Output the (x, y) coordinate of the center of the cell containing the given text.  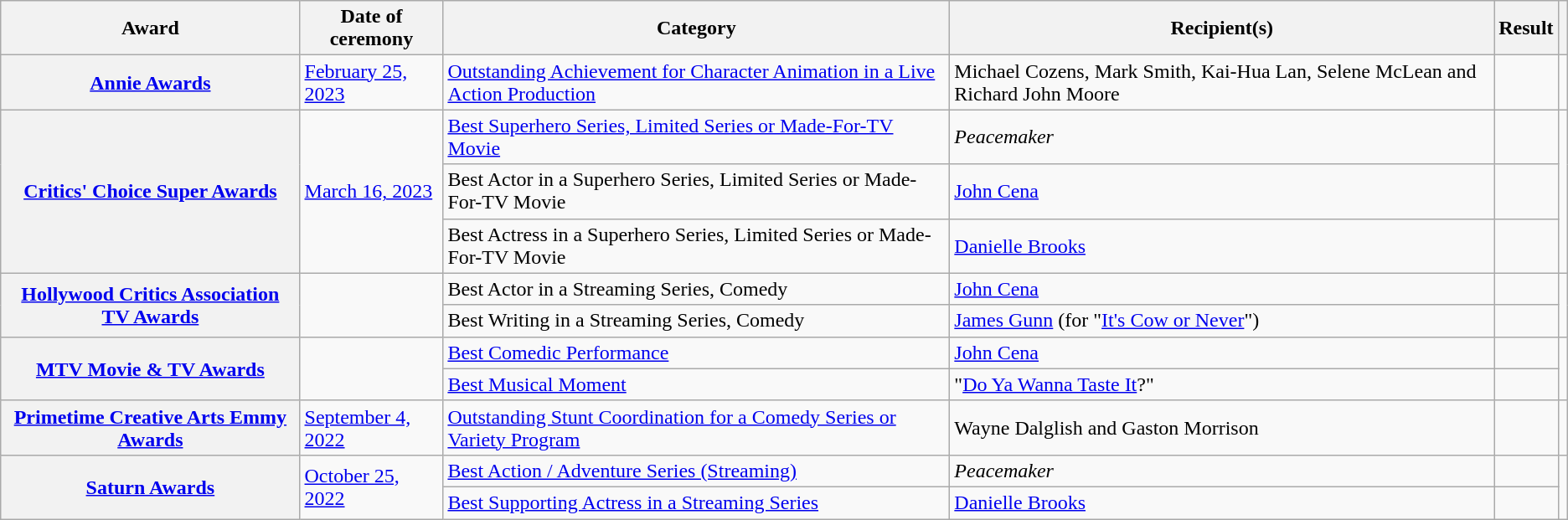
Annie Awards (151, 82)
Date of ceremony (372, 28)
September 4, 2022 (372, 427)
Recipient(s) (1222, 28)
Best Comedic Performance (697, 353)
Hollywood Critics Association TV Awards (151, 305)
March 16, 2023 (372, 191)
Outstanding Achievement for Character Animation in a Live Action Production (697, 82)
October 25, 2022 (372, 487)
Best Writing in a Streaming Series, Comedy (697, 321)
Best Actor in a Streaming Series, Comedy (697, 289)
Best Actor in a Superhero Series, Limited Series or Made-For-TV Movie (697, 191)
Best Superhero Series, Limited Series or Made-For-TV Movie (697, 137)
Best Supporting Actress in a Streaming Series (697, 502)
Best Musical Moment (697, 384)
MTV Movie & TV Awards (151, 368)
Award (151, 28)
Michael Cozens, Mark Smith, Kai-Hua Lan, Selene McLean and Richard John Moore (1222, 82)
Saturn Awards (151, 487)
Wayne Dalglish and Gaston Morrison (1222, 427)
"Do Ya Wanna Taste It?" (1222, 384)
James Gunn (for "It's Cow or Never") (1222, 321)
Best Action / Adventure Series (Streaming) (697, 471)
Primetime Creative Arts Emmy Awards (151, 427)
Category (697, 28)
Critics' Choice Super Awards (151, 191)
February 25, 2023 (372, 82)
Result (1526, 28)
Best Actress in a Superhero Series, Limited Series or Made-For-TV Movie (697, 246)
Outstanding Stunt Coordination for a Comedy Series or Variety Program (697, 427)
